Search for the cell housing the specified text and yield its (x, y) center coordinate. 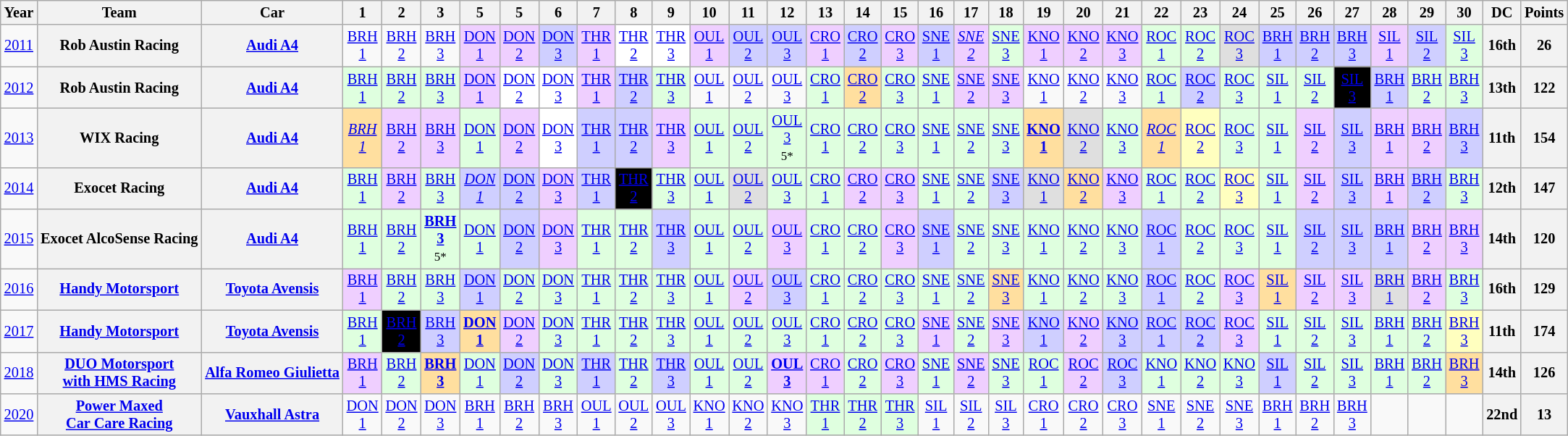
7 (597, 12)
DC (1501, 12)
14 (863, 12)
129 (1544, 289)
Alfa Romeo Giulietta (272, 373)
2017 (19, 331)
147 (1544, 188)
Year (19, 12)
2013 (19, 138)
126 (1544, 373)
Team (119, 12)
Exocet Racing (119, 188)
174 (1544, 331)
20 (1084, 12)
12 (787, 12)
2020 (19, 414)
12th (1501, 188)
22 (1161, 12)
Car (272, 12)
122 (1544, 88)
17 (971, 12)
BRH35* (440, 239)
3 (440, 12)
Vauxhall Astra (272, 414)
6 (558, 12)
29 (1427, 12)
2011 (19, 46)
120 (1544, 239)
154 (1544, 138)
19 (1044, 12)
Points (1544, 12)
2 (402, 12)
15 (900, 12)
16 (936, 12)
WIX Racing (119, 138)
10 (709, 12)
OUL35* (787, 138)
25 (1278, 12)
11 (749, 12)
8 (634, 12)
DUO Motorsportwith HMS Racing (119, 373)
Power MaxedCar Care Racing (119, 414)
21 (1122, 12)
9 (671, 12)
28 (1390, 12)
2016 (19, 289)
18 (1006, 12)
2014 (19, 188)
27 (1352, 12)
2012 (19, 88)
22nd (1501, 414)
2015 (19, 239)
13th (1501, 88)
2018 (19, 373)
24 (1239, 12)
23 (1200, 12)
30 (1464, 12)
1 (363, 12)
Exocet AlcoSense Racing (119, 239)
